Extract the (X, Y) coordinate from the center of the cell holding the provided text.  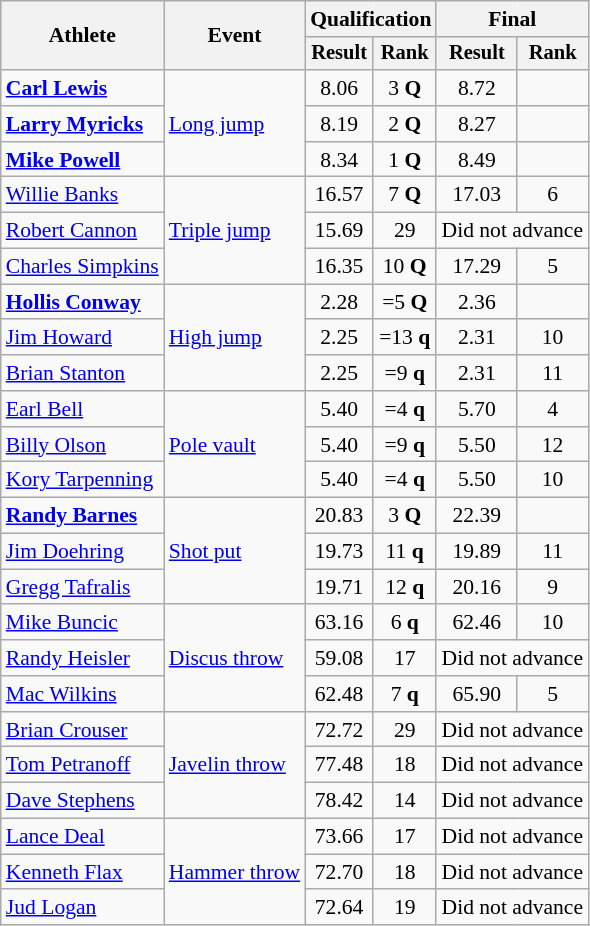
72.72 (339, 730)
7 q (404, 694)
65.90 (476, 694)
Randy Barnes (82, 516)
7 Q (404, 195)
1 Q (404, 160)
59.08 (339, 658)
2 Q (404, 124)
Larry Myricks (82, 124)
Randy Heisler (82, 658)
Dave Stephens (82, 801)
Kenneth Flax (82, 872)
Earl Bell (82, 409)
19.73 (339, 552)
Pole vault (234, 444)
17.29 (476, 267)
10 Q (404, 267)
19 (404, 908)
Mac Wilkins (82, 694)
Jud Logan (82, 908)
Lance Deal (82, 837)
16.35 (339, 267)
Qualification (370, 19)
62.46 (476, 623)
12 (552, 445)
72.64 (339, 908)
78.42 (339, 801)
Event (234, 36)
73.66 (339, 837)
19.89 (476, 552)
20.16 (476, 587)
Javelin throw (234, 766)
Brian Crouser (82, 730)
Tom Petranoff (82, 765)
62.48 (339, 694)
Hammer throw (234, 872)
Jim Doehring (82, 552)
19.71 (339, 587)
Shot put (234, 552)
77.48 (339, 765)
15.69 (339, 231)
2.36 (476, 302)
14 (404, 801)
20.83 (339, 516)
Jim Howard (82, 338)
Charles Simpkins (82, 267)
Willie Banks (82, 195)
Kory Tarpenning (82, 480)
=13 q (404, 338)
Mike Powell (82, 160)
Athlete (82, 36)
8.06 (339, 88)
Triple jump (234, 230)
12 q (404, 587)
Gregg Tafralis (82, 587)
8.49 (476, 160)
8.19 (339, 124)
Brian Stanton (82, 373)
22.39 (476, 516)
High jump (234, 338)
6 q (404, 623)
9 (552, 587)
8.27 (476, 124)
Discus throw (234, 658)
Long jump (234, 124)
Billy Olson (82, 445)
Hollis Conway (82, 302)
5.70 (476, 409)
2.28 (339, 302)
Final (512, 19)
11 q (404, 552)
8.72 (476, 88)
6 (552, 195)
Robert Cannon (82, 231)
Mike Buncic (82, 623)
8.34 (339, 160)
16.57 (339, 195)
Carl Lewis (82, 88)
=5 Q (404, 302)
4 (552, 409)
17.03 (476, 195)
63.16 (339, 623)
72.70 (339, 872)
